Output the [x, y] coordinate of the center of the cell containing the given text.  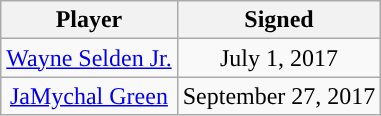
JaMychal Green [89, 96]
Wayne Selden Jr. [89, 58]
September 27, 2017 [279, 96]
Player [89, 20]
July 1, 2017 [279, 58]
Signed [279, 20]
